From the cell containing the given text, extract its center point as [x, y] coordinate. 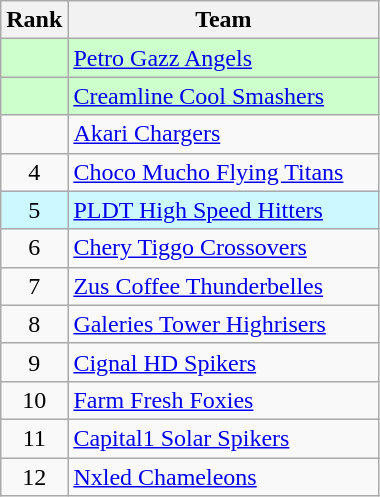
7 [34, 286]
PLDT High Speed Hitters [224, 210]
6 [34, 248]
Akari Chargers [224, 134]
4 [34, 172]
Creamline Cool Smashers [224, 96]
Cignal HD Spikers [224, 362]
Rank [34, 20]
Chery Tiggo Crossovers [224, 248]
Choco Mucho Flying Titans [224, 172]
5 [34, 210]
Petro Gazz Angels [224, 58]
11 [34, 438]
Team [224, 20]
9 [34, 362]
Farm Fresh Foxies [224, 400]
8 [34, 324]
Nxled Chameleons [224, 477]
Zus Coffee Thunderbelles [224, 286]
Galeries Tower Highrisers [224, 324]
10 [34, 400]
12 [34, 477]
Capital1 Solar Spikers [224, 438]
